Determine the (X, Y) coordinate at the center of the cell enclosing the given text.  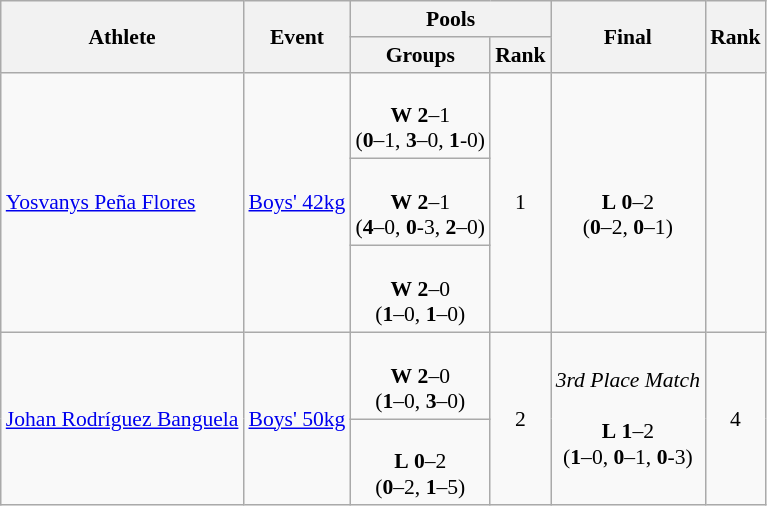
W 2–1(0–1, 3–0, 1-0) (420, 116)
L 0–2(0–2, 1–5) (420, 462)
Event (296, 36)
2 (520, 418)
Boys' 42kg (296, 202)
Pools (450, 19)
Final (628, 36)
Groups (420, 55)
Yosvanys Peña Flores (122, 202)
W 2–0(1–0, 3–0) (420, 376)
Johan Rodríguez Banguela (122, 418)
1 (520, 202)
W 2–1(4–0, 0-3, 2–0) (420, 202)
Athlete (122, 36)
W 2–0(1–0, 1–0) (420, 290)
Boys' 50kg (296, 418)
L 0–2(0–2, 0–1) (628, 202)
3rd Place MatchL 1–2(1–0, 0–1, 0-3) (628, 418)
4 (736, 418)
